Search for the cell housing the specified text and yield its [X, Y] center coordinate. 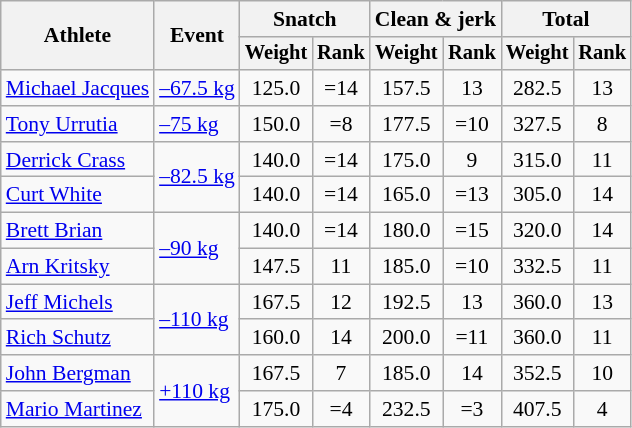
332.5 [537, 267]
–82.5 kg [197, 178]
Athlete [78, 36]
–110 kg [197, 320]
8 [602, 124]
Curt White [78, 195]
Rich Schutz [78, 338]
Arn Kritsky [78, 267]
–67.5 kg [197, 88]
=15 [472, 231]
150.0 [276, 124]
=11 [472, 338]
Derrick Crass [78, 160]
320.0 [537, 231]
282.5 [537, 88]
–75 kg [197, 124]
Mario Martinez [78, 409]
160.0 [276, 338]
147.5 [276, 267]
10 [602, 373]
12 [341, 302]
407.5 [537, 409]
=13 [472, 195]
Jeff Michels [78, 302]
+110 kg [197, 390]
125.0 [276, 88]
=4 [341, 409]
Michael Jacques [78, 88]
315.0 [537, 160]
Total [566, 19]
305.0 [537, 195]
Event [197, 36]
157.5 [406, 88]
9 [472, 160]
200.0 [406, 338]
180.0 [406, 231]
177.5 [406, 124]
327.5 [537, 124]
192.5 [406, 302]
232.5 [406, 409]
165.0 [406, 195]
352.5 [537, 373]
=8 [341, 124]
=3 [472, 409]
Snatch [305, 19]
4 [602, 409]
Brett Brian [78, 231]
7 [341, 373]
–90 kg [197, 248]
John Bergman [78, 373]
Clean & jerk [436, 19]
Tony Urrutia [78, 124]
